For the text-containing cell, return its midpoint in (X, Y) coordinate format. 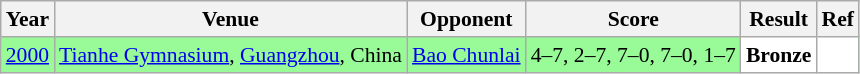
Bronze (779, 55)
Ref (838, 19)
Bao Chunlai (466, 55)
Year (28, 19)
4–7, 2–7, 7–0, 7–0, 1–7 (634, 55)
Tianhe Gymnasium, Guangzhou, China (230, 55)
Venue (230, 19)
Opponent (466, 19)
Result (779, 19)
Score (634, 19)
2000 (28, 55)
